Pinpoint the cell where the given text exists, returning its [x, y] midpoint coordinate. 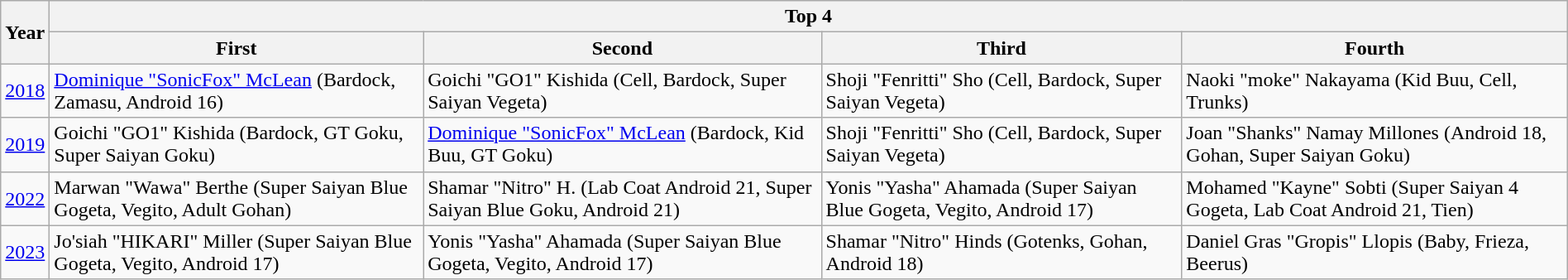
Third [1002, 48]
Naoki "moke" Nakayama (Kid Buu, Cell, Trunks) [1374, 91]
Fourth [1374, 48]
First [237, 48]
Jo'siah "HIKARI" Miller (Super Saiyan Blue Gogeta, Vegito, Android 17) [237, 252]
Dominique "SonicFox" McLean (Bardock, Kid Buu, GT Goku) [622, 144]
2018 [25, 91]
Dominique "SonicFox" McLean (Bardock, Zamasu, Android 16) [237, 91]
2023 [25, 252]
Daniel Gras "Gropis" Llopis (Baby, Frieza, Beerus) [1374, 252]
Top 4 [809, 17]
2019 [25, 144]
Joan "Shanks" Namay Millones (Android 18, Gohan, Super Saiyan Goku) [1374, 144]
Shamar "Nitro" Hinds (Gotenks, Gohan, Android 18) [1002, 252]
Goichi "GO1" Kishida (Cell, Bardock, Super Saiyan Vegeta) [622, 91]
Goichi "GO1" Kishida (Bardock, GT Goku, Super Saiyan Goku) [237, 144]
2022 [25, 199]
Shamar "Nitro" H. (Lab Coat Android 21, Super Saiyan Blue Goku, Android 21) [622, 199]
Year [25, 32]
Second [622, 48]
Marwan "Wawa" Berthe (Super Saiyan Blue Gogeta, Vegito, Adult Gohan) [237, 199]
Mohamed "Kayne" Sobti (Super Saiyan 4 Gogeta, Lab Coat Android 21, Tien) [1374, 199]
